Pinpoint the cell where the given text exists, returning its [X, Y] midpoint coordinate. 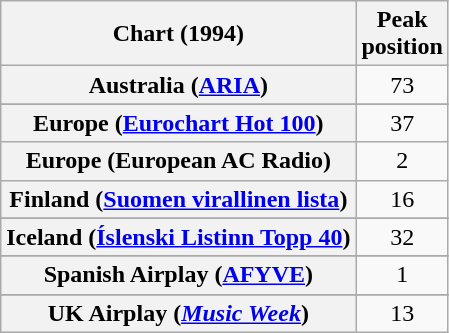
73 [402, 85]
2 [402, 161]
Finland (Suomen virallinen lista) [178, 199]
32 [402, 237]
37 [402, 123]
UK Airplay (Music Week) [178, 313]
Peakposition [402, 34]
13 [402, 313]
1 [402, 275]
Chart (1994) [178, 34]
16 [402, 199]
Europe (European AC Radio) [178, 161]
Australia (ARIA) [178, 85]
Europe (Eurochart Hot 100) [178, 123]
Spanish Airplay (AFYVE) [178, 275]
Iceland (Íslenski Listinn Topp 40) [178, 237]
